Locate the cell with the specified text and output its [x, y] center coordinate. 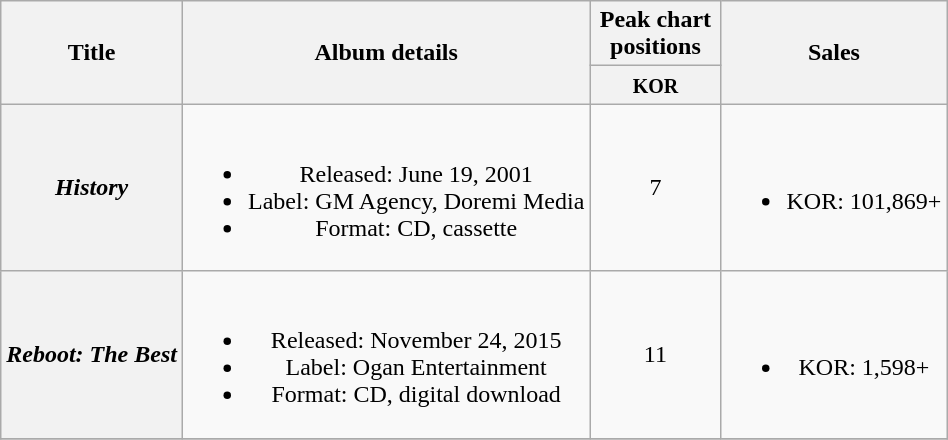
KOR: 1,598+ [834, 354]
Released: June 19, 2001Label: GM Agency, Doremi MediaFormat: CD, cassette [386, 188]
History [92, 188]
Sales [834, 52]
KOR [656, 85]
KOR: 101,869+ [834, 188]
11 [656, 354]
Title [92, 52]
Reboot: The Best [92, 354]
7 [656, 188]
Peak chart positions [656, 34]
Album details [386, 52]
Released: November 24, 2015Label: Ogan EntertainmentFormat: CD, digital download [386, 354]
